Detect which cell encompasses the target text, then output its [x, y] center coordinate. 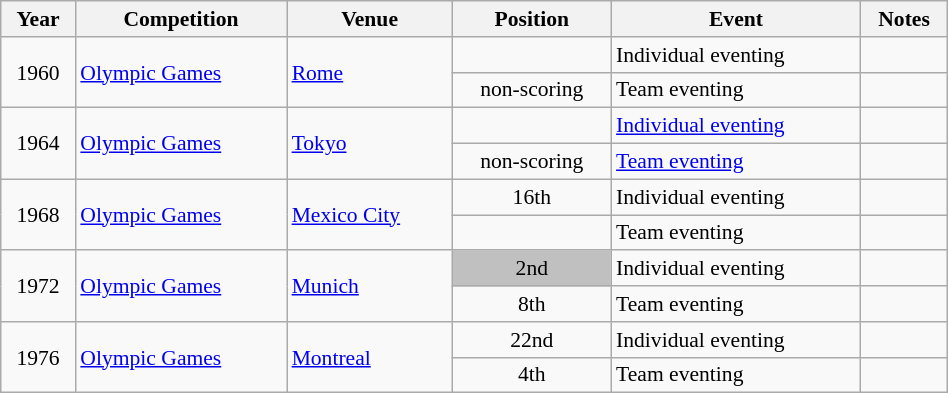
Position [532, 19]
1976 [38, 358]
Munich [370, 286]
Event [736, 19]
1960 [38, 72]
Competition [180, 19]
Venue [370, 19]
2nd [532, 269]
22nd [532, 340]
Year [38, 19]
Notes [904, 19]
1972 [38, 286]
1964 [38, 144]
Rome [370, 72]
16th [532, 197]
Tokyo [370, 144]
1968 [38, 214]
Mexico City [370, 214]
Montreal [370, 358]
4th [532, 375]
8th [532, 304]
